Scan for the cell matching the given text and deliver its [x, y] coordinate at center. 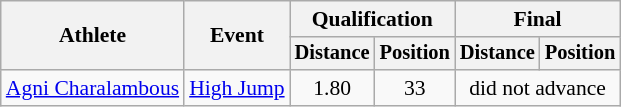
Final [538, 19]
Agni Charalambous [92, 88]
1.80 [332, 88]
Athlete [92, 36]
High Jump [236, 88]
33 [415, 88]
Event [236, 36]
Qualification [372, 19]
did not advance [538, 88]
